Search for the cell housing the specified text and yield its [x, y] center coordinate. 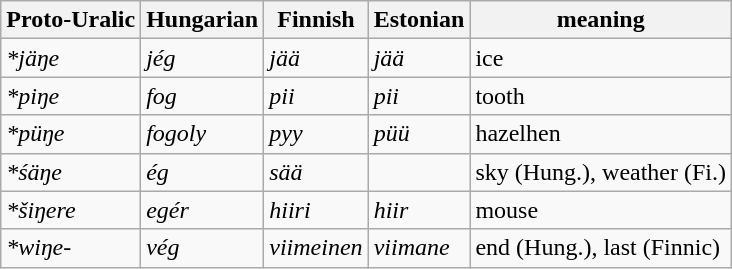
viimane [419, 248]
tooth [601, 96]
end (Hung.), last (Finnic) [601, 248]
vég [202, 248]
hiiri [316, 210]
egér [202, 210]
sää [316, 172]
ice [601, 58]
mouse [601, 210]
hiir [419, 210]
Finnish [316, 20]
viimeinen [316, 248]
Estonian [419, 20]
püü [419, 134]
Proto-Uralic [71, 20]
fogoly [202, 134]
*piŋe [71, 96]
*püŋe [71, 134]
*šiŋere [71, 210]
Hungarian [202, 20]
*śäŋe [71, 172]
fog [202, 96]
ég [202, 172]
*wiŋe- [71, 248]
hazelhen [601, 134]
sky (Hung.), weather (Fi.) [601, 172]
jég [202, 58]
*jäŋe [71, 58]
pyy [316, 134]
meaning [601, 20]
